Pinpoint the cell where the given text exists, returning its (x, y) midpoint coordinate. 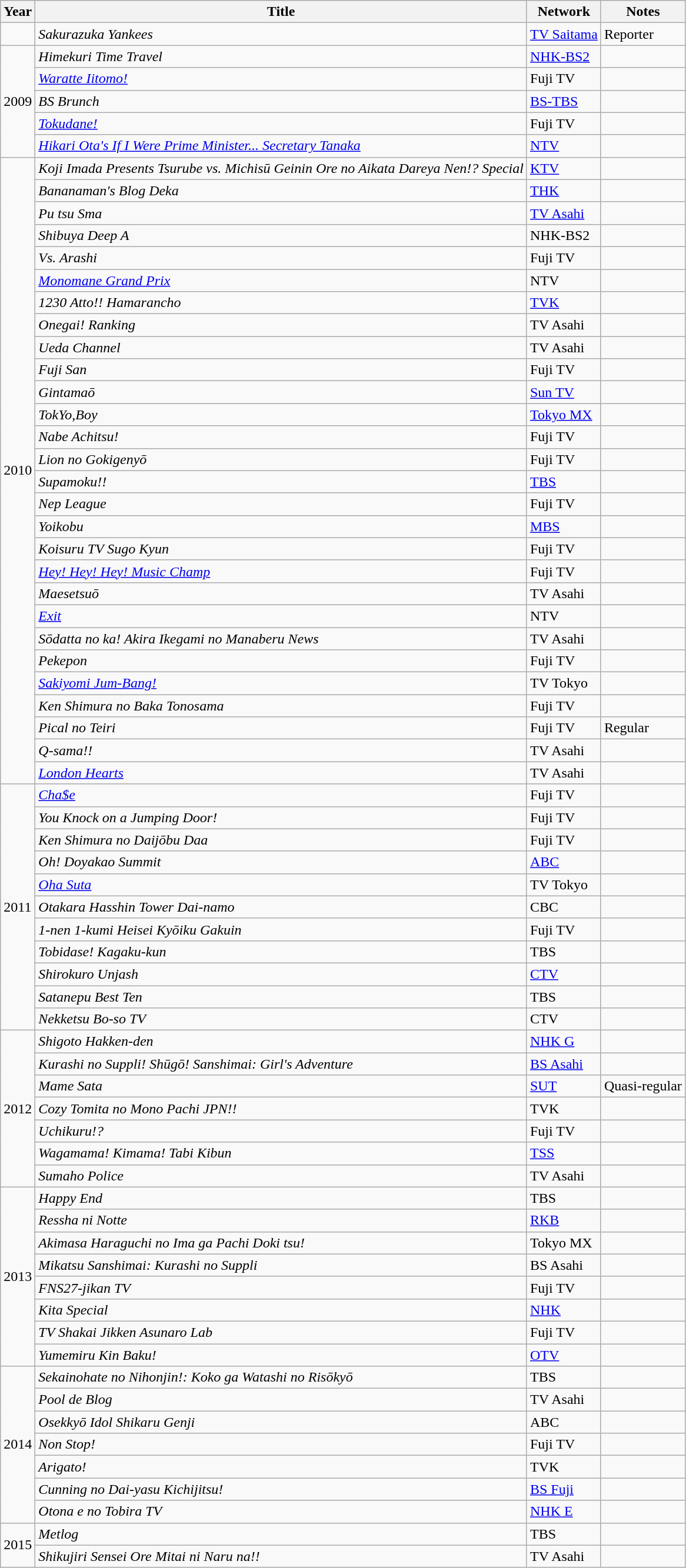
Uchikuru!? (281, 1131)
TokYo,Boy (281, 415)
1230 Atto!! Hamarancho (281, 303)
1-nen 1-kumi Heisei Kyōiku Gakuin (281, 929)
Shigoto Hakken-den (281, 1042)
Cozy Tomita no Mono Pachi JPN!! (281, 1109)
Tokudane! (281, 124)
Notes (642, 12)
Sun TV (564, 392)
Ressha ni Notte (281, 1220)
Koisuru TV Sugo Kyun (281, 549)
Title (281, 12)
THK (564, 191)
Sekainohate no Nihonjin!: Koko ga Watashi no Risōkyō (281, 1377)
Monomane Grand Prix (281, 281)
Satanepu Best Ten (281, 997)
2012 (18, 1109)
2015 (18, 1545)
Cha$e (281, 795)
Gintamaō (281, 392)
Mikatsu Sanshimai: Kurashi no Suppli (281, 1265)
Nabe Achitsu! (281, 437)
Bananaman's Blog Deka (281, 191)
Shirokuro Unjash (281, 974)
Happy End (281, 1198)
Pu tsu Sma (281, 213)
Year (18, 12)
Vs. Arashi (281, 258)
Sakiyomi Jum-Bang! (281, 683)
Metlog (281, 1534)
Hikari Ota's If I Were Prime Minister... Secretary Tanaka (281, 146)
Koji Imada Presents Tsurube vs. Michisū Geinin Ore no Aikata Dareya Nen!? Special (281, 168)
Lion no Gokigenyō (281, 459)
NHK E (564, 1512)
2010 (18, 471)
Ken Shimura no Baka Tonosama (281, 706)
Pool de Blog (281, 1400)
2014 (18, 1444)
TSS (564, 1153)
Hey! Hey! Hey! Music Champ (281, 571)
Nekketsu Bo-so TV (281, 1019)
Wagamama! Kimama! Tabi Kibun (281, 1153)
Ueda Channel (281, 348)
BS Brunch (281, 101)
KTV (564, 168)
Sakurazuka Yankees (281, 34)
Nep League (281, 504)
OTV (564, 1355)
Ken Shimura no Daijōbu Daa (281, 840)
Maesetsuō (281, 593)
CBC (564, 907)
Shikujiri Sensei Ore Mitai ni Naru na!! (281, 1556)
Sōdatta no ka! Akira Ikegami no Manaberu News (281, 638)
Mame Sata (281, 1086)
Q-sama!! (281, 750)
Oha Suta (281, 885)
2011 (18, 907)
Otona e no Tobira TV (281, 1512)
Kita Special (281, 1310)
Quasi-regular (642, 1086)
TV Shakai Jikken Asunaro Lab (281, 1332)
Reporter (642, 34)
Yoikobu (281, 526)
FNS27-jikan TV (281, 1287)
BS Fuji (564, 1489)
Pical no Teiri (281, 728)
Pekepon (281, 661)
Shibuya Deep A (281, 235)
MBS (564, 526)
Tobidase! Kagaku-kun (281, 952)
Network (564, 12)
Regular (642, 728)
Supamoku!! (281, 482)
Exit (281, 616)
Waratte Iitomo! (281, 79)
2009 (18, 101)
Fuji San (281, 370)
2013 (18, 1276)
Yumemiru Kin Baku! (281, 1355)
You Knock on a Jumping Door! (281, 818)
London Hearts (281, 773)
Himekuri Time Travel (281, 56)
BS-TBS (564, 101)
TV Saitama (564, 34)
Non Stop! (281, 1444)
NHK G (564, 1042)
Kurashi no Suppli! Shūgō! Sanshimai: Girl's Adventure (281, 1064)
Oh! Doyakao Summit (281, 862)
RKB (564, 1220)
Otakara Hasshin Tower Dai-namo (281, 907)
Akimasa Haraguchi no Ima ga Pachi Doki tsu! (281, 1243)
Onegai! Ranking (281, 325)
NHK (564, 1310)
Sumaho Police (281, 1176)
Osekkyō Idol Shikaru Genji (281, 1422)
Cunning no Dai-yasu Kichijitsu! (281, 1489)
Arigato! (281, 1467)
SUT (564, 1086)
